Scan for the cell matching the given text and deliver its [X, Y] coordinate at center. 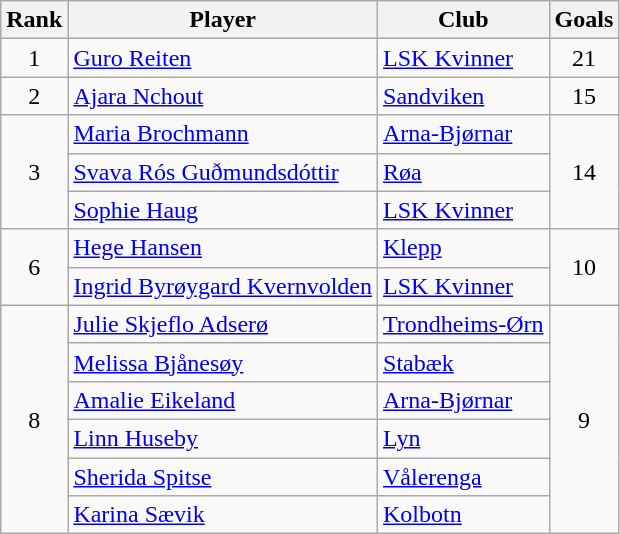
Hege Hansen [223, 248]
Rank [34, 20]
Stabæk [464, 362]
9 [584, 419]
Maria Brochmann [223, 134]
Klepp [464, 248]
Vålerenga [464, 477]
Ajara Nchout [223, 96]
Svava Rós Guðmundsdóttir [223, 172]
Sherida Spitse [223, 477]
Melissa Bjånesøy [223, 362]
6 [34, 267]
15 [584, 96]
Ingrid Byrøygard Kvernvolden [223, 286]
Røa [464, 172]
14 [584, 172]
8 [34, 419]
Amalie Eikeland [223, 400]
10 [584, 267]
Sophie Haug [223, 210]
Karina Sævik [223, 515]
21 [584, 58]
Linn Huseby [223, 438]
3 [34, 172]
Lyn [464, 438]
Trondheims-Ørn [464, 324]
Player [223, 20]
Club [464, 20]
Guro Reiten [223, 58]
Sandviken [464, 96]
Julie Skjeflo Adserø [223, 324]
Goals [584, 20]
2 [34, 96]
Kolbotn [464, 515]
1 [34, 58]
